Return [X, Y] of the center of cell containing provided text 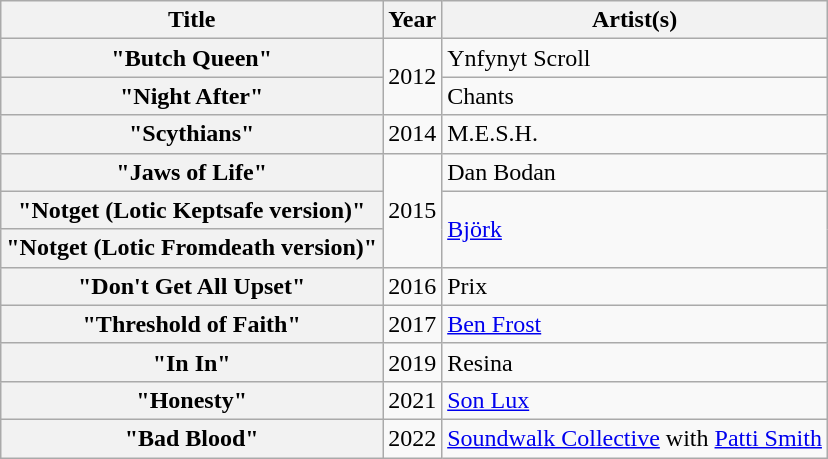
Artist(s) [635, 20]
Ynfynyt Scroll [635, 58]
"Bad Blood" [192, 438]
2021 [412, 400]
Year [412, 20]
2022 [412, 438]
"In In" [192, 362]
Son Lux [635, 400]
Title [192, 20]
"Don't Get All Upset" [192, 286]
"Notget (Lotic Fromdeath version)" [192, 248]
Resina [635, 362]
Ben Frost [635, 324]
2015 [412, 210]
Soundwalk Collective with Patti Smith [635, 438]
"Notget (Lotic Keptsafe version)" [192, 210]
Dan Bodan [635, 172]
"Butch Queen" [192, 58]
"Scythians" [192, 134]
Prix [635, 286]
Björk [635, 229]
Chants [635, 96]
"Threshold of Faith" [192, 324]
2012 [412, 77]
2014 [412, 134]
2017 [412, 324]
2019 [412, 362]
M.E.S.H. [635, 134]
2016 [412, 286]
"Honesty" [192, 400]
"Night After" [192, 96]
"Jaws of Life" [192, 172]
